Return (x, y) of the center of cell containing provided text 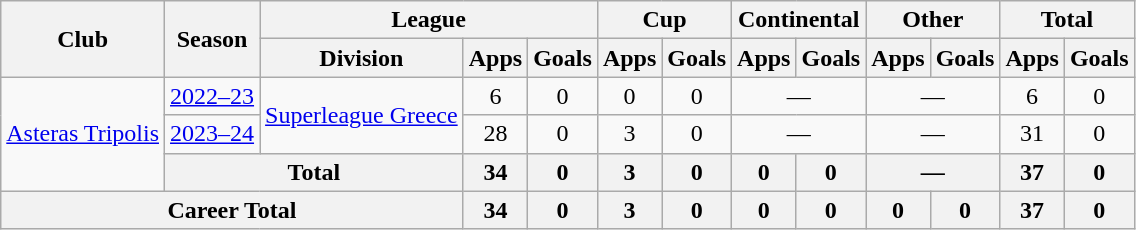
28 (495, 134)
Other (933, 20)
Cup (664, 20)
Division (362, 58)
Career Total (232, 210)
2022–23 (212, 96)
Asteras Tripolis (83, 134)
League (429, 20)
Superleague Greece (362, 115)
Season (212, 39)
Club (83, 39)
2023–24 (212, 134)
31 (1032, 134)
Continental (799, 20)
